Return the [x, y] coordinate for the center point of the cell that contains the specified text.  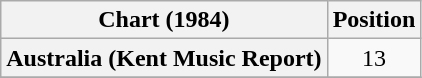
13 [374, 58]
Australia (Kent Music Report) [164, 58]
Position [374, 20]
Chart (1984) [164, 20]
